Search for the cell housing the specified text and yield its [x, y] center coordinate. 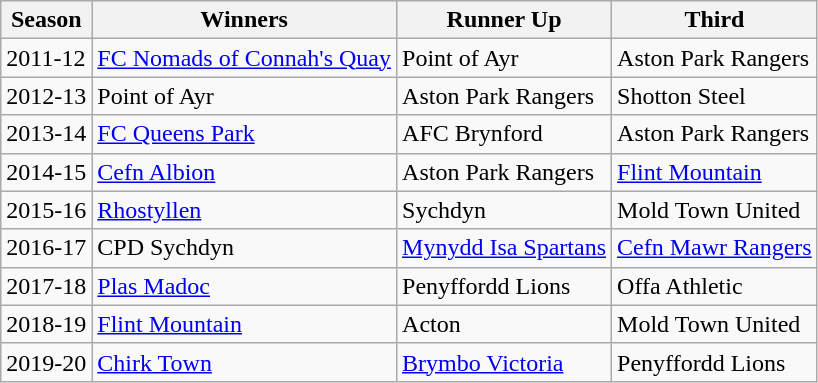
Rhostyllen [244, 210]
2013-14 [46, 134]
Brymbo Victoria [504, 362]
Winners [244, 20]
Third [715, 20]
Cefn Albion [244, 172]
CPD Sychdyn [244, 248]
Sychdyn [504, 210]
Plas Madoc [244, 286]
Shotton Steel [715, 96]
2017-18 [46, 286]
FC Queens Park [244, 134]
2019-20 [46, 362]
Acton [504, 324]
Chirk Town [244, 362]
2011-12 [46, 58]
Mynydd Isa Spartans [504, 248]
FC Nomads of Connah's Quay [244, 58]
2018-19 [46, 324]
AFC Brynford [504, 134]
2014-15 [46, 172]
2016-17 [46, 248]
Season [46, 20]
Cefn Mawr Rangers [715, 248]
2015-16 [46, 210]
2012-13 [46, 96]
Offa Athletic [715, 286]
Runner Up [504, 20]
